Pinpoint the cell where the given text exists, returning its (X, Y) midpoint coordinate. 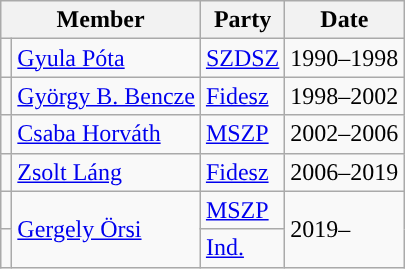
Zsolt Láng (106, 172)
Date (344, 20)
Member (101, 20)
Csaba Horváth (106, 134)
Party (242, 20)
2019– (344, 229)
Gergely Örsi (106, 229)
2006–2019 (344, 172)
2002–2006 (344, 134)
György B. Bencze (106, 96)
1990–1998 (344, 58)
Gyula Póta (106, 58)
SZDSZ (242, 58)
1998–2002 (344, 96)
Ind. (242, 248)
